Extract the [X, Y] coordinate from the center of the cell holding the provided text.  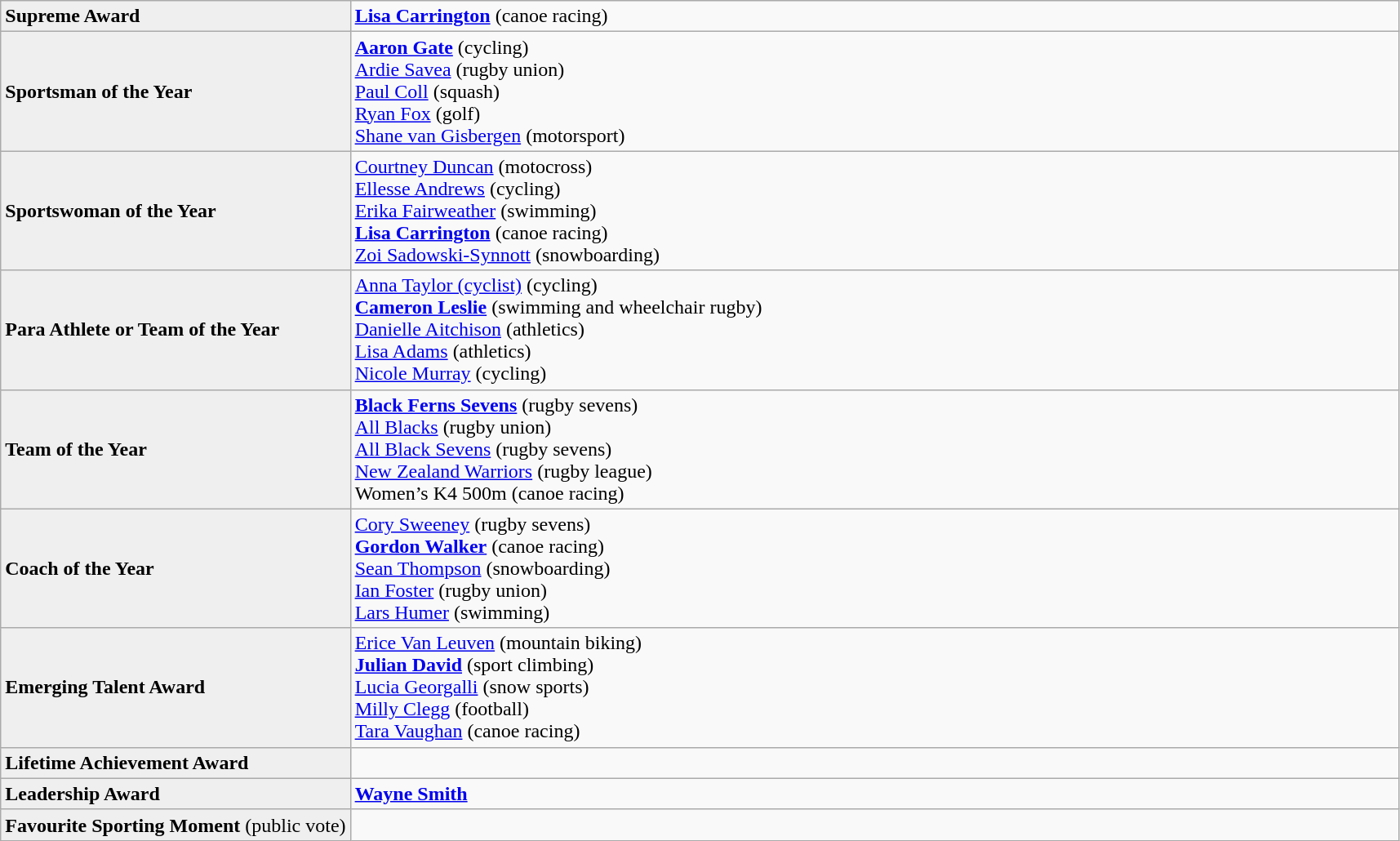
Favourite Sporting Moment (public vote) [176, 825]
Courtney Duncan (motocross)Ellesse Andrews (cycling)Erika Fairweather (swimming)Lisa Carrington (canoe racing)Zoi Sadowski-Synnott (snowboarding) [875, 211]
Supreme Award [176, 16]
Wayne Smith [875, 794]
Lisa Carrington (canoe racing) [875, 16]
Leadership Award [176, 794]
Emerging Talent Award [176, 687]
Sportsman of the Year [176, 91]
Lifetime Achievement Award [176, 763]
Para Athlete or Team of the Year [176, 330]
Aaron Gate (cycling)Ardie Savea (rugby union)Paul Coll (squash)Ryan Fox (golf)Shane van Gisbergen (motorsport) [875, 91]
Coach of the Year [176, 568]
Cory Sweeney (rugby sevens)Gordon Walker (canoe racing)Sean Thompson (snowboarding)Ian Foster (rugby union)Lars Humer (swimming) [875, 568]
Sportswoman of the Year [176, 211]
Erice Van Leuven (mountain biking)Julian David (sport climbing)Lucia Georgalli (snow sports)Milly Clegg (football)Tara Vaughan (canoe racing) [875, 687]
Team of the Year [176, 449]
